Scan for the cell matching the given text and deliver its (x, y) coordinate at center. 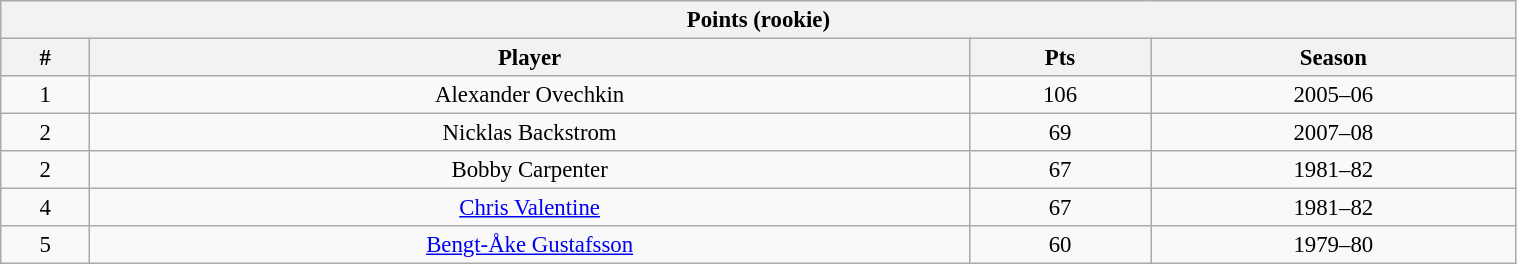
2007–08 (1334, 133)
2005–06 (1334, 95)
Alexander Ovechkin (530, 95)
Bengt-Åke Gustafsson (530, 245)
Season (1334, 58)
# (46, 58)
106 (1060, 95)
60 (1060, 245)
Bobby Carpenter (530, 170)
1979–80 (1334, 245)
Nicklas Backstrom (530, 133)
Points (rookie) (758, 20)
Player (530, 58)
1 (46, 95)
Pts (1060, 58)
5 (46, 245)
69 (1060, 133)
4 (46, 208)
Chris Valentine (530, 208)
